Pinpoint the cell where the given text exists, returning its [x, y] midpoint coordinate. 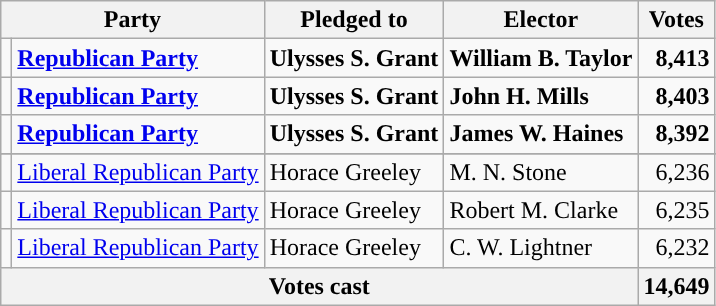
Party [132, 20]
John H. Mills [541, 96]
6,232 [676, 248]
Pledged to [354, 20]
James W. Haines [541, 134]
Robert M. Clarke [541, 210]
6,236 [676, 172]
C. W. Lightner [541, 248]
Votes cast [320, 286]
8,392 [676, 134]
8,413 [676, 58]
Votes [676, 20]
M. N. Stone [541, 172]
William B. Taylor [541, 58]
6,235 [676, 210]
14,649 [676, 286]
8,403 [676, 96]
Elector [541, 20]
